Extract the (X, Y) coordinate from the center of the cell holding the provided text.  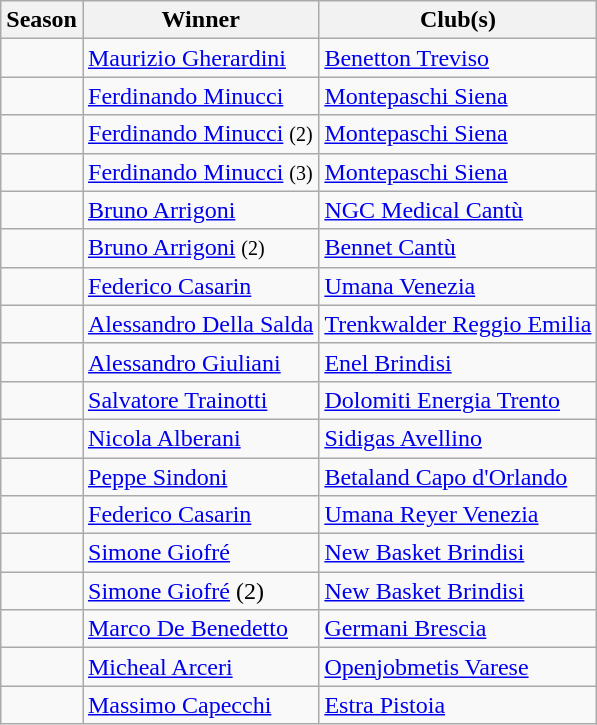
Germani Brescia (458, 629)
Winner (200, 20)
Ferdinando Minucci (2) (200, 134)
Estra Pistoia (458, 705)
Bennet Cantù (458, 248)
Sidigas Avellino (458, 438)
NGC Medical Cantù (458, 210)
Bruno Arrigoni (2) (200, 248)
Nicola Alberani (200, 438)
Ferdinando Minucci (3) (200, 172)
Trenkwalder Reggio Emilia (458, 324)
Simone Giofré (2) (200, 591)
Openjobmetis Varese (458, 667)
Alessandro Della Salda (200, 324)
Peppe Sindoni (200, 477)
Season (42, 20)
Club(s) (458, 20)
Enel Brindisi (458, 362)
Dolomiti Energia Trento (458, 400)
Alessandro Giuliani (200, 362)
Maurizio Gherardini (200, 58)
Massimo Capecchi (200, 705)
Simone Giofré (200, 553)
Betaland Capo d'Orlando (458, 477)
Benetton Treviso (458, 58)
Micheal Arceri (200, 667)
Bruno Arrigoni (200, 210)
Marco De Benedetto (200, 629)
Salvatore Trainotti (200, 400)
Umana Venezia (458, 286)
Ferdinando Minucci (200, 96)
Umana Reyer Venezia (458, 515)
